Return the [X, Y] coordinate for the center point of the cell that contains the specified text.  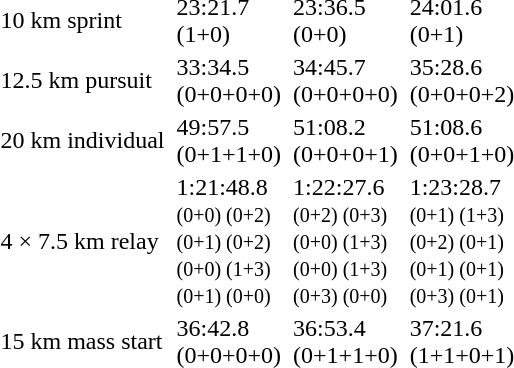
1:22:27.6(0+2) (0+3)(0+0) (1+3)(0+0) (1+3)(0+3) (0+0) [346, 241]
33:34.5(0+0+0+0) [229, 80]
1:21:48.8(0+0) (0+2)(0+1) (0+2)(0+0) (1+3)(0+1) (0+0) [229, 241]
49:57.5(0+1+1+0) [229, 140]
34:45.7(0+0+0+0) [346, 80]
51:08.2(0+0+0+1) [346, 140]
